Determine the (X, Y) coordinate at the center of the cell enclosing the given text.  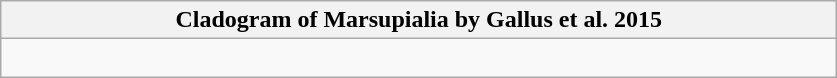
Cladogram of Marsupialia by Gallus et al. 2015 (419, 20)
